From the cell containing the given text, extract its center point as [X, Y] coordinate. 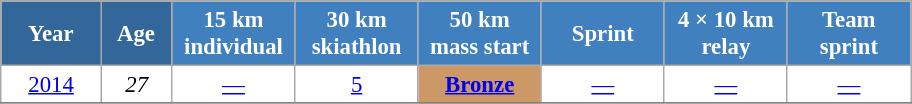
Age [136, 34]
Bronze [480, 85]
2014 [52, 85]
4 × 10 km relay [726, 34]
Sprint [602, 34]
30 km skiathlon [356, 34]
15 km individual [234, 34]
5 [356, 85]
27 [136, 85]
Year [52, 34]
Team sprint [848, 34]
50 km mass start [480, 34]
